Find where the given text appears and provide that cell's center as [x, y] coordinate. 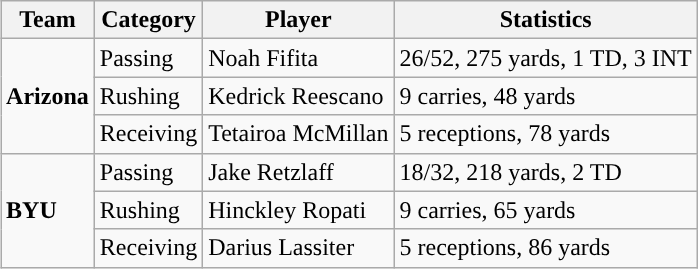
Statistics [546, 20]
Kedrick Reescano [298, 96]
9 carries, 65 yards [546, 210]
Hinckley Ropati [298, 210]
Player [298, 20]
Category [148, 20]
26/52, 275 yards, 1 TD, 3 INT [546, 58]
Darius Lassiter [298, 248]
5 receptions, 78 yards [546, 134]
BYU [48, 210]
Team [48, 20]
Tetairoa McMillan [298, 134]
Jake Retzlaff [298, 172]
Noah Fifita [298, 58]
Arizona [48, 96]
18/32, 218 yards, 2 TD [546, 172]
9 carries, 48 yards [546, 96]
5 receptions, 86 yards [546, 248]
